Scan for the cell matching the given text and deliver its [X, Y] coordinate at center. 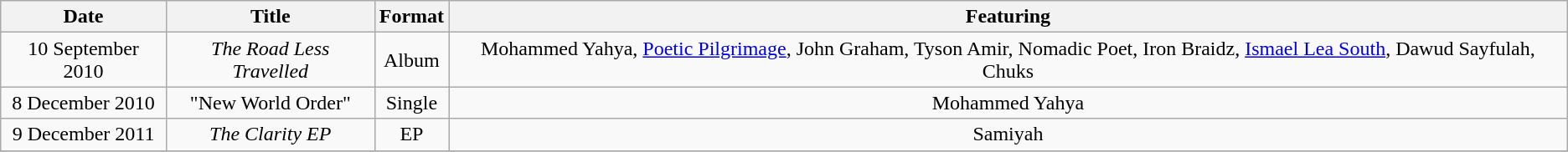
Featuring [1008, 17]
10 September 2010 [84, 60]
Title [270, 17]
Mohammed Yahya [1008, 103]
Album [411, 60]
Mohammed Yahya, Poetic Pilgrimage, John Graham, Tyson Amir, Nomadic Poet, Iron Braidz, Ismael Lea South, Dawud Sayfulah, Chuks [1008, 60]
Samiyah [1008, 134]
The Clarity EP [270, 134]
8 December 2010 [84, 103]
"New World Order" [270, 103]
Format [411, 17]
Single [411, 103]
EP [411, 134]
9 December 2011 [84, 134]
Date [84, 17]
The Road Less Travelled [270, 60]
